Detect which cell encompasses the target text, then output its [x, y] center coordinate. 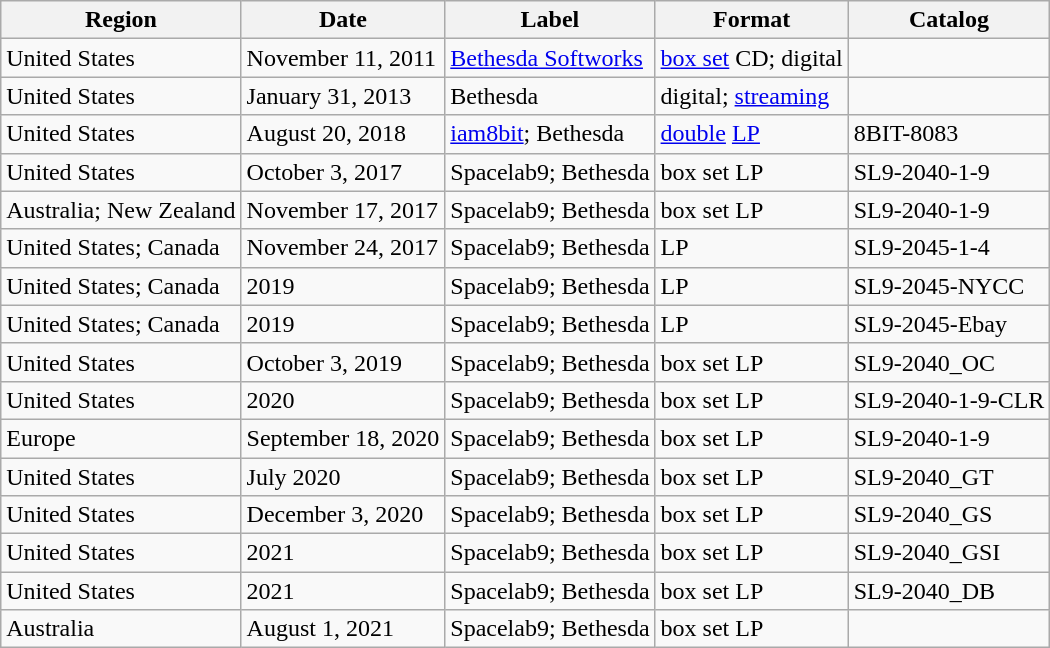
Catalog [949, 20]
January 31, 2013 [343, 96]
Europe [121, 438]
Bethesda [550, 96]
December 3, 2020 [343, 515]
August 1, 2021 [343, 629]
September 18, 2020 [343, 438]
iam8bit; Bethesda [550, 134]
Region [121, 20]
SL9-2040_OC [949, 362]
Date [343, 20]
July 2020 [343, 477]
Format [752, 20]
Bethesda Softworks [550, 58]
Australia; New Zealand [121, 210]
SL9-2045-NYCC [949, 286]
August 20, 2018 [343, 134]
Australia [121, 629]
SL9-2040-1-9-CLR [949, 400]
SL9-2040_GS [949, 515]
2020 [343, 400]
box set CD; digital [752, 58]
Label [550, 20]
8BIT-8083 [949, 134]
SL9-2045-1-4 [949, 248]
SL9-2040_DB [949, 591]
November 17, 2017 [343, 210]
SL9-2040_GT [949, 477]
October 3, 2017 [343, 172]
digital; streaming [752, 96]
SL9-2040_GSI [949, 553]
November 11, 2011 [343, 58]
SL9-2045-Ebay [949, 324]
double LP [752, 134]
October 3, 2019 [343, 362]
November 24, 2017 [343, 248]
